Pinpoint the cell where the given text exists, returning its (X, Y) midpoint coordinate. 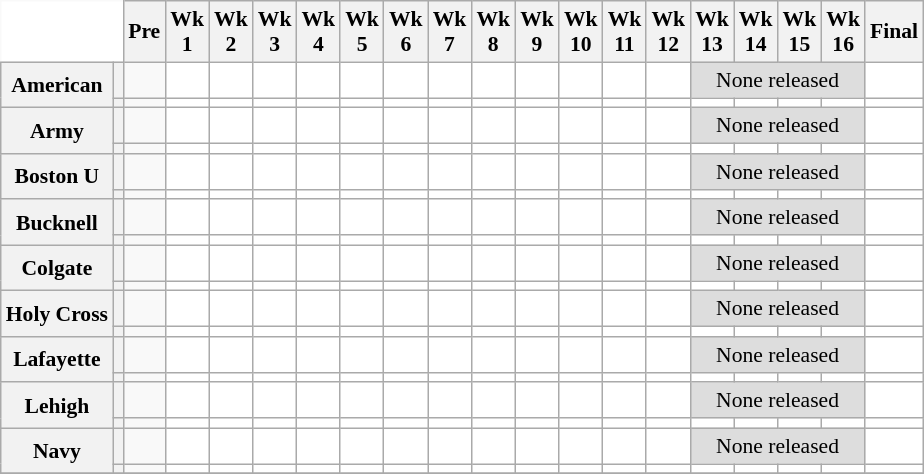
Pre (144, 32)
Wk8 (493, 32)
Bucknell (57, 223)
Army (57, 131)
Wk6 (406, 32)
Wk 1 (187, 32)
Wk5 (362, 32)
Navy (57, 451)
Wk13 (712, 32)
Boston U (57, 177)
Wk16 (843, 32)
Wk10 (581, 32)
Colgate (57, 268)
Wk4 (318, 32)
Lafayette (57, 360)
Wk15 (800, 32)
American (57, 85)
Wk12 (668, 32)
Wk9 (537, 32)
Lehigh (57, 406)
Wk11 (625, 32)
Final (894, 32)
Wk2 (231, 32)
Wk3 (275, 32)
Wk14 (756, 32)
Holy Cross (57, 314)
Wk7 (450, 32)
